Return [X, Y] of the center of cell containing provided text 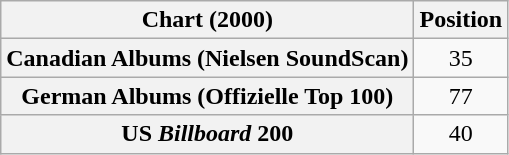
40 [461, 134]
Chart (2000) [208, 20]
US Billboard 200 [208, 134]
Position [461, 20]
German Albums (Offizielle Top 100) [208, 96]
77 [461, 96]
Canadian Albums (Nielsen SoundScan) [208, 58]
35 [461, 58]
